Locate the cell with the specified text and output its [X, Y] center coordinate. 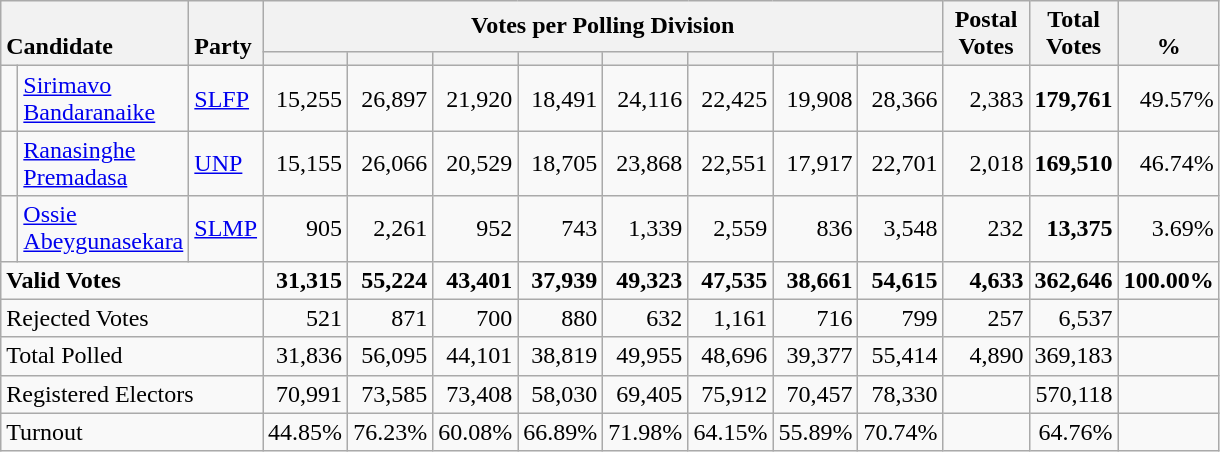
362,646 [1074, 280]
Votes per Polling Division [603, 26]
69,405 [646, 394]
56,095 [390, 356]
78,330 [900, 394]
26,066 [390, 164]
2,559 [730, 228]
48,696 [730, 356]
28,366 [900, 98]
3.69% [1168, 228]
54,615 [900, 280]
13,375 [1074, 228]
58,030 [560, 394]
Party [226, 34]
1,161 [730, 318]
Registered Electors [132, 394]
521 [306, 318]
232 [986, 228]
75,912 [730, 394]
Candidate [95, 34]
60.08% [476, 432]
169,510 [1074, 164]
Total Polled [132, 356]
836 [816, 228]
22,701 [900, 164]
49,323 [646, 280]
73,585 [390, 394]
1,339 [646, 228]
76.23% [390, 432]
743 [560, 228]
44,101 [476, 356]
31,836 [306, 356]
21,920 [476, 98]
Valid Votes [132, 280]
369,183 [1074, 356]
4,633 [986, 280]
19,908 [816, 98]
18,705 [560, 164]
55.89% [816, 432]
PostalVotes [986, 34]
37,939 [560, 280]
179,761 [1074, 98]
64.15% [730, 432]
24,116 [646, 98]
257 [986, 318]
22,551 [730, 164]
905 [306, 228]
73,408 [476, 394]
UNP [226, 164]
49.57% [1168, 98]
55,414 [900, 356]
70,991 [306, 394]
70,457 [816, 394]
2,261 [390, 228]
100.00% [1168, 280]
SLFP [226, 98]
632 [646, 318]
66.89% [560, 432]
22,425 [730, 98]
799 [900, 318]
23,868 [646, 164]
3,548 [900, 228]
2,383 [986, 98]
871 [390, 318]
570,118 [1074, 394]
20,529 [476, 164]
SirimavoBandaranaike [104, 98]
46.74% [1168, 164]
4,890 [986, 356]
15,255 [306, 98]
71.98% [646, 432]
70.74% [900, 432]
Total Votes [1074, 34]
700 [476, 318]
55,224 [390, 280]
716 [816, 318]
OssieAbeygunasekara [104, 228]
64.76% [1074, 432]
2,018 [986, 164]
38,819 [560, 356]
Turnout [132, 432]
6,537 [1074, 318]
39,377 [816, 356]
31,315 [306, 280]
15,155 [306, 164]
880 [560, 318]
SLMP [226, 228]
38,661 [816, 280]
44.85% [306, 432]
952 [476, 228]
% [1168, 34]
49,955 [646, 356]
43,401 [476, 280]
26,897 [390, 98]
18,491 [560, 98]
Rejected Votes [132, 318]
47,535 [730, 280]
17,917 [816, 164]
RanasinghePremadasa [104, 164]
